Provide the [X, Y] coordinate of the cell's center where the given text is located.  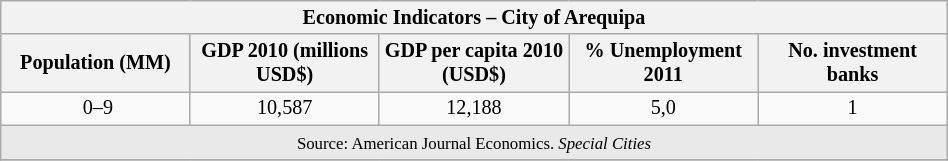
1 [852, 109]
% Unemployment 2011 [664, 64]
12,188 [474, 109]
Population (MM) [96, 64]
0–9 [96, 109]
GDP per capita 2010 (USD$) [474, 64]
10,587 [284, 109]
Source: American Journal Economics. Special Cities [474, 143]
5,0 [664, 109]
No. investment banks [852, 64]
Economic Indicators – City of Arequipa [474, 18]
GDP 2010 (millions USD$) [284, 64]
